Return the (x, y) coordinate for the center point of the cell that contains the specified text.  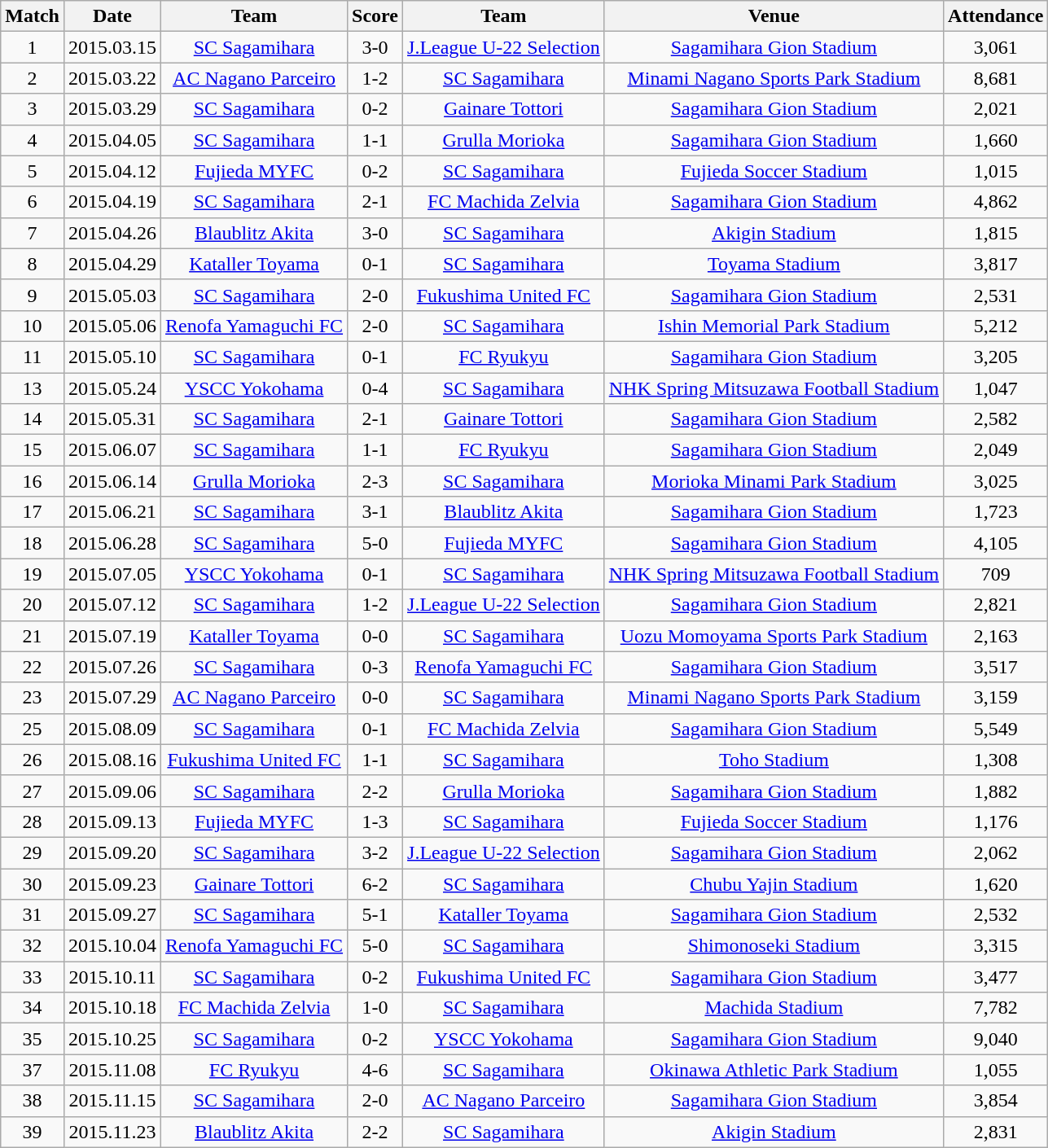
3,817 (996, 264)
8,681 (996, 78)
2015.07.26 (112, 667)
2015.04.29 (112, 264)
0-4 (375, 388)
2,049 (996, 450)
2015.05.31 (112, 419)
37 (33, 1070)
10 (33, 326)
709 (996, 574)
2015.05.03 (112, 295)
1,723 (996, 512)
Venue (774, 16)
2015.09.27 (112, 915)
35 (33, 1039)
31 (33, 915)
1,176 (996, 822)
Date (112, 16)
1,815 (996, 233)
15 (33, 450)
2,021 (996, 109)
3 (33, 109)
25 (33, 729)
2015.04.26 (112, 233)
Machida Stadium (774, 1008)
9 (33, 295)
16 (33, 481)
Ishin Memorial Park Stadium (774, 326)
1,620 (996, 883)
2015.05.10 (112, 357)
Uozu Momoyama Sports Park Stadium (774, 636)
33 (33, 977)
4,105 (996, 543)
19 (33, 574)
3,159 (996, 698)
Attendance (996, 16)
Morioka Minami Park Stadium (774, 481)
2015.10.25 (112, 1039)
3,477 (996, 977)
2015.06.14 (112, 481)
7 (33, 233)
1 (33, 47)
2015.09.20 (112, 852)
8 (33, 264)
1,055 (996, 1070)
2015.09.13 (112, 822)
34 (33, 1008)
2015.06.07 (112, 450)
2015.09.06 (112, 791)
2,532 (996, 915)
2015.11.23 (112, 1132)
1-0 (375, 1008)
5-1 (375, 915)
3,205 (996, 357)
4 (33, 140)
3-2 (375, 852)
17 (33, 512)
22 (33, 667)
2015.07.05 (112, 574)
18 (33, 543)
6-2 (375, 883)
3,517 (996, 667)
2 (33, 78)
2,821 (996, 605)
2,531 (996, 295)
5,212 (996, 326)
2015.04.12 (112, 171)
2,582 (996, 419)
2015.06.28 (112, 543)
3,854 (996, 1101)
6 (33, 202)
23 (33, 698)
2015.05.06 (112, 326)
Score (375, 16)
2-3 (375, 481)
2015.07.12 (112, 605)
2015.05.24 (112, 388)
2015.11.08 (112, 1070)
5 (33, 171)
2,062 (996, 852)
3,025 (996, 481)
4-6 (375, 1070)
2015.04.05 (112, 140)
2015.06.21 (112, 512)
5,549 (996, 729)
13 (33, 388)
Toho Stadium (774, 760)
3,315 (996, 946)
32 (33, 946)
2,831 (996, 1132)
1-3 (375, 822)
20 (33, 605)
2015.08.16 (112, 760)
Match (33, 16)
2015.08.09 (112, 729)
2015.04.19 (112, 202)
27 (33, 791)
14 (33, 419)
30 (33, 883)
39 (33, 1132)
Toyama Stadium (774, 264)
2015.07.19 (112, 636)
1,308 (996, 760)
2015.07.29 (112, 698)
26 (33, 760)
Okinawa Athletic Park Stadium (774, 1070)
9,040 (996, 1039)
2015.10.11 (112, 977)
Shimonoseki Stadium (774, 946)
2015.03.29 (112, 109)
7,782 (996, 1008)
3,061 (996, 47)
0-3 (375, 667)
1,882 (996, 791)
2015.03.15 (112, 47)
Chubu Yajin Stadium (774, 883)
4,862 (996, 202)
2015.03.22 (112, 78)
2015.09.23 (112, 883)
29 (33, 852)
2,163 (996, 636)
21 (33, 636)
1,047 (996, 388)
11 (33, 357)
38 (33, 1101)
1,015 (996, 171)
1,660 (996, 140)
2015.10.04 (112, 946)
2015.10.18 (112, 1008)
28 (33, 822)
3-1 (375, 512)
2015.11.15 (112, 1101)
